Determine the (x, y) coordinate at the center of the cell enclosing the given text.  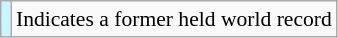
Indicates a former held world record (174, 19)
